For the text-containing cell, return its midpoint in [x, y] coordinate format. 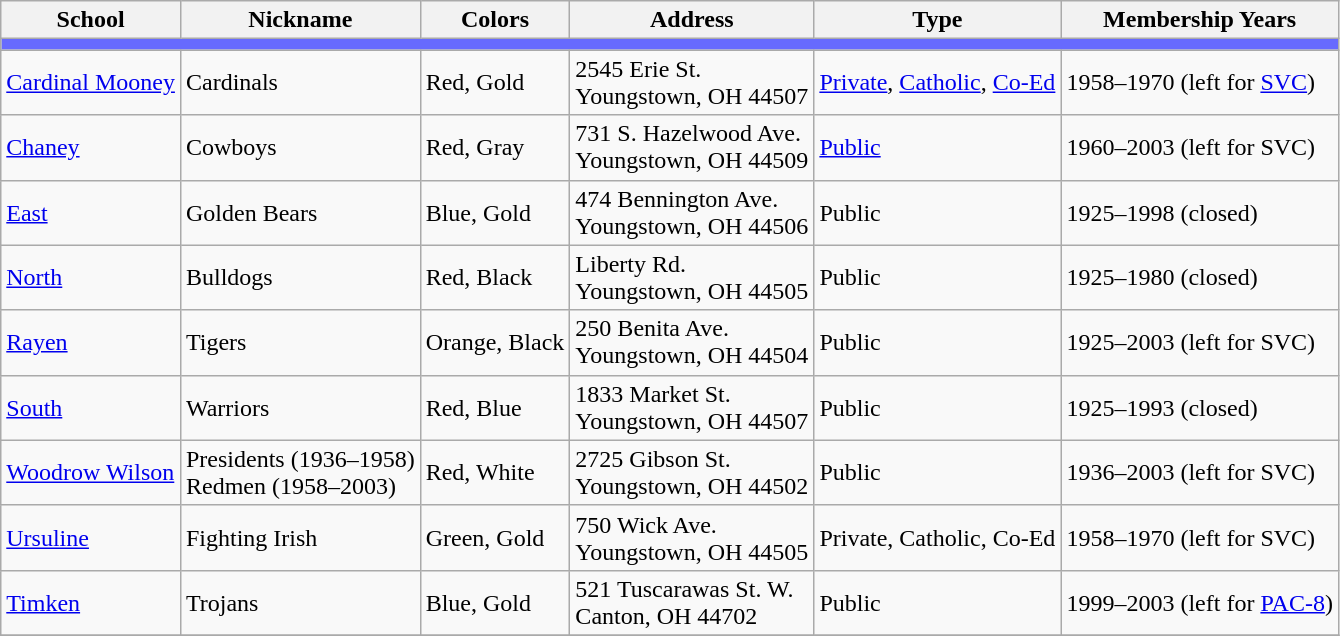
East [91, 212]
Colors [495, 20]
2545 Erie St.Youngstown, OH 44507 [692, 82]
1925–1998 (closed) [1200, 212]
474 Bennington Ave.Youngstown, OH 44506 [692, 212]
Trojans [300, 602]
Liberty Rd.Youngstown, OH 44505 [692, 278]
1925–1980 (closed) [1200, 278]
Red, Gray [495, 148]
South [91, 408]
Cardinals [300, 82]
Nickname [300, 20]
Rayen [91, 342]
Red, Gold [495, 82]
Red, White [495, 472]
Presidents (1936–1958)Redmen (1958–2003) [300, 472]
Woodrow Wilson [91, 472]
Tigers [300, 342]
Orange, Black [495, 342]
Ursuline [91, 538]
1960–2003 (left for SVC) [1200, 148]
1999–2003 (left for PAC-8) [1200, 602]
Membership Years [1200, 20]
Fighting Irish [300, 538]
2725 Gibson St.Youngstown, OH 44502 [692, 472]
Cardinal Mooney [91, 82]
750 Wick Ave.Youngstown, OH 44505 [692, 538]
Type [938, 20]
Address [692, 20]
Bulldogs [300, 278]
Timken [91, 602]
1925–2003 (left for SVC) [1200, 342]
North [91, 278]
731 S. Hazelwood Ave.Youngstown, OH 44509 [692, 148]
Green, Gold [495, 538]
Warriors [300, 408]
521 Tuscarawas St. W.Canton, OH 44702 [692, 602]
Red, Blue [495, 408]
250 Benita Ave.Youngstown, OH 44504 [692, 342]
1925–1993 (closed) [1200, 408]
1833 Market St.Youngstown, OH 44507 [692, 408]
1936–2003 (left for SVC) [1200, 472]
Golden Bears [300, 212]
Chaney [91, 148]
Cowboys [300, 148]
School [91, 20]
Red, Black [495, 278]
